Find where the given text appears and provide that cell's center as (x, y) coordinate. 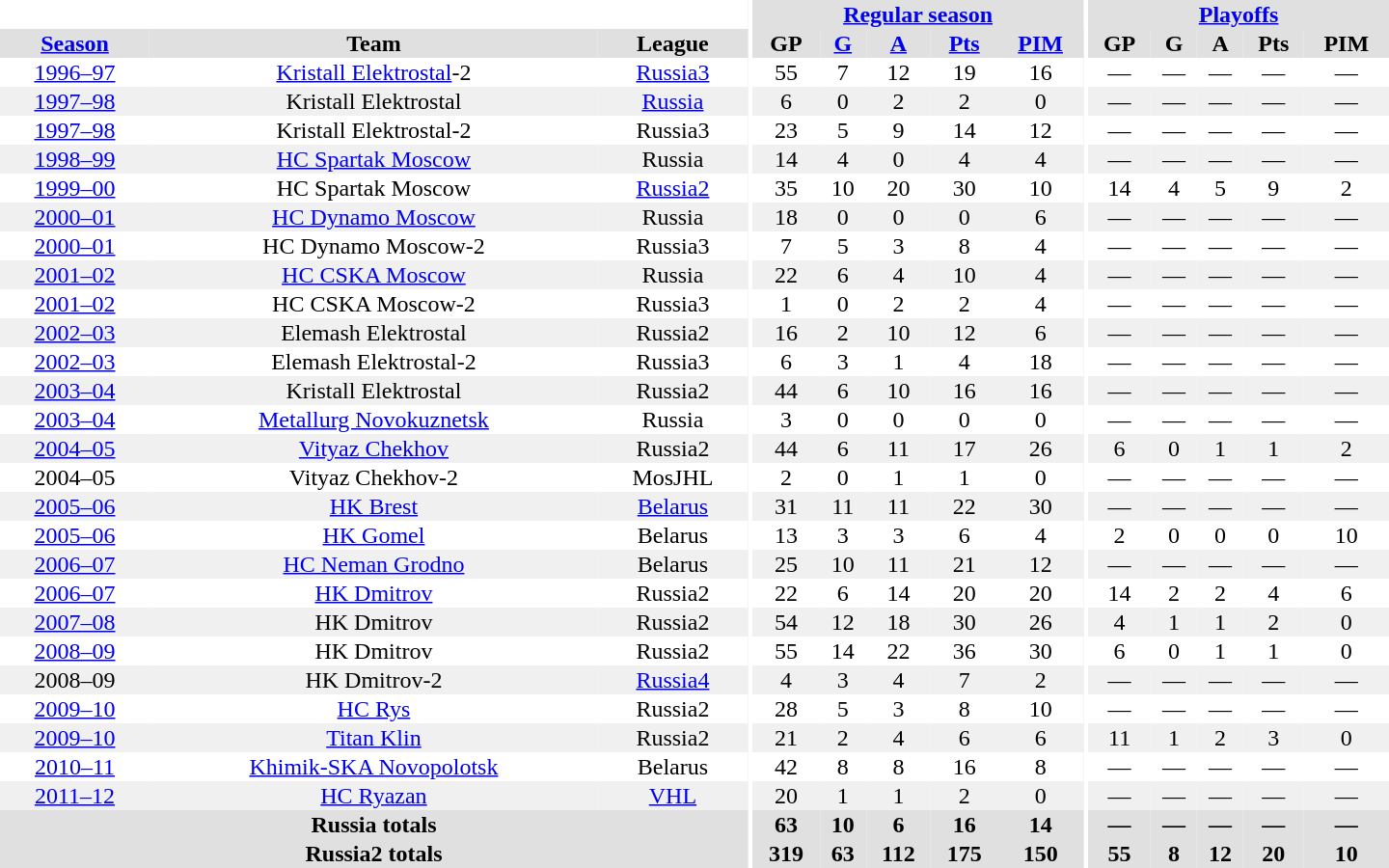
HC Ryazan (374, 796)
VHL (673, 796)
2007–08 (75, 622)
Regular season (918, 14)
19 (965, 72)
31 (785, 506)
Russia2 totals (374, 854)
HC Rys (374, 709)
319 (785, 854)
28 (785, 709)
36 (965, 651)
42 (785, 767)
Playoffs (1239, 14)
23 (785, 130)
League (673, 43)
Season (75, 43)
Khimik-SKA Novopolotsk (374, 767)
54 (785, 622)
112 (899, 854)
17 (965, 448)
Vityaz Chekhov-2 (374, 477)
HC CSKA Moscow-2 (374, 304)
HK Gomel (374, 535)
Elemash Elektrostal (374, 333)
Russia4 (673, 680)
HC Neman Grodno (374, 564)
HK Dmitrov-2 (374, 680)
1996–97 (75, 72)
HK Brest (374, 506)
Vityaz Chekhov (374, 448)
Elemash Elektrostal-2 (374, 362)
HC CSKA Moscow (374, 275)
1998–99 (75, 159)
Titan Klin (374, 738)
HC Dynamo Moscow-2 (374, 246)
175 (965, 854)
HC Dynamo Moscow (374, 217)
13 (785, 535)
2011–12 (75, 796)
35 (785, 188)
2010–11 (75, 767)
150 (1040, 854)
Team (374, 43)
1999–00 (75, 188)
Metallurg Novokuznetsk (374, 420)
Russia totals (374, 825)
MosJHL (673, 477)
25 (785, 564)
